Find where the given text appears and provide that cell's center as (X, Y) coordinate. 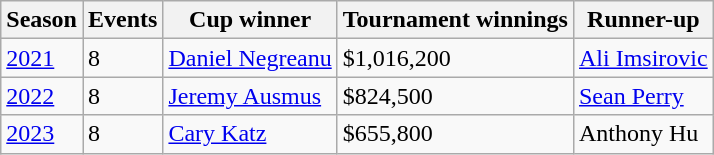
2022 (42, 96)
Sean Perry (643, 96)
Anthony Hu (643, 134)
Runner-up (643, 20)
Cup winner (250, 20)
2023 (42, 134)
Tournament winnings (455, 20)
Events (122, 20)
Cary Katz (250, 134)
$1,016,200 (455, 58)
$655,800 (455, 134)
Ali Imsirovic (643, 58)
Season (42, 20)
Jeremy Ausmus (250, 96)
$824,500 (455, 96)
Daniel Negreanu (250, 58)
2021 (42, 58)
